Extract the (X, Y) coordinate from the center of the cell holding the provided text.  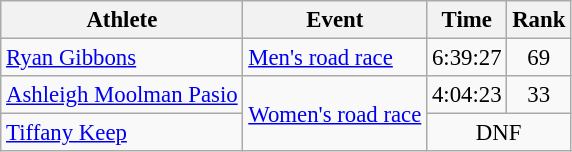
69 (539, 58)
Tiffany Keep (122, 133)
Time (467, 20)
33 (539, 95)
6:39:27 (467, 58)
DNF (499, 133)
Ashleigh Moolman Pasio (122, 95)
Ryan Gibbons (122, 58)
Women's road race (335, 114)
Event (335, 20)
Rank (539, 20)
4:04:23 (467, 95)
Men's road race (335, 58)
Athlete (122, 20)
